For the text-containing cell, return its midpoint in (X, Y) coordinate format. 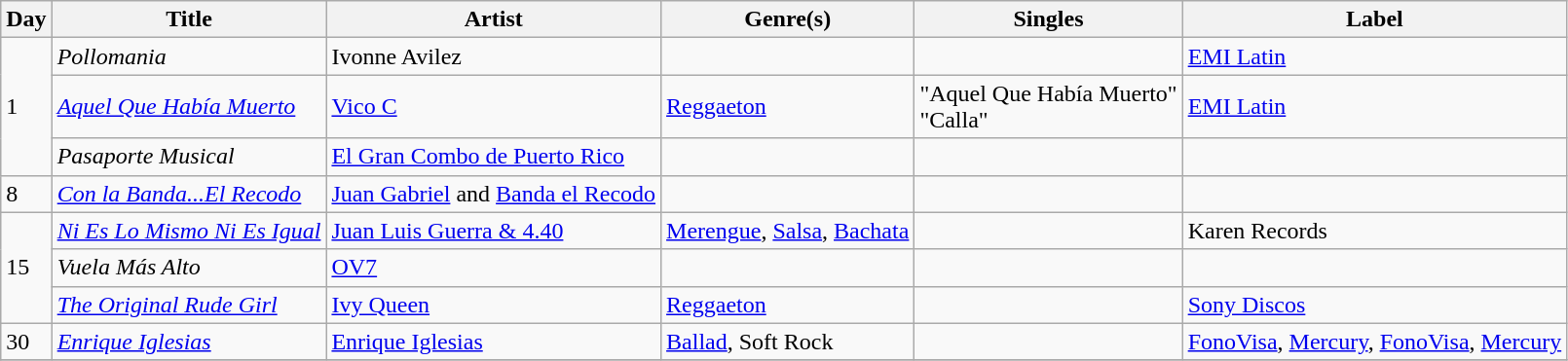
Juan Luis Guerra & 4.40 (494, 231)
Artist (494, 19)
Sony Discos (1375, 305)
15 (26, 268)
Title (189, 19)
Day (26, 19)
Merengue, Salsa, Bachata (788, 231)
Pasaporte Musical (189, 157)
Vuela Más Alto (189, 268)
Genre(s) (788, 19)
Aquel Que Había Muerto (189, 107)
Karen Records (1375, 231)
Ivy Queen (494, 305)
8 (26, 194)
1 (26, 107)
Ivonne Avilez (494, 56)
Ballad, Soft Rock (788, 342)
OV7 (494, 268)
Vico C (494, 107)
El Gran Combo de Puerto Rico (494, 157)
Ni Es Lo Mismo Ni Es Igual (189, 231)
Pollomania (189, 56)
The Original Rude Girl (189, 305)
FonoVisa, Mercury, FonoVisa, Mercury (1375, 342)
Label (1375, 19)
Singles (1048, 19)
Juan Gabriel and Banda el Recodo (494, 194)
"Aquel Que Había Muerto""Calla" (1048, 107)
30 (26, 342)
Con la Banda...El Recodo (189, 194)
